Locate the cell with the specified text and output its (x, y) center coordinate. 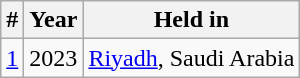
# (12, 20)
Held in (192, 20)
2023 (54, 58)
1 (12, 58)
Riyadh, Saudi Arabia (192, 58)
Year (54, 20)
